Scan for the cell matching the given text and deliver its [x, y] coordinate at center. 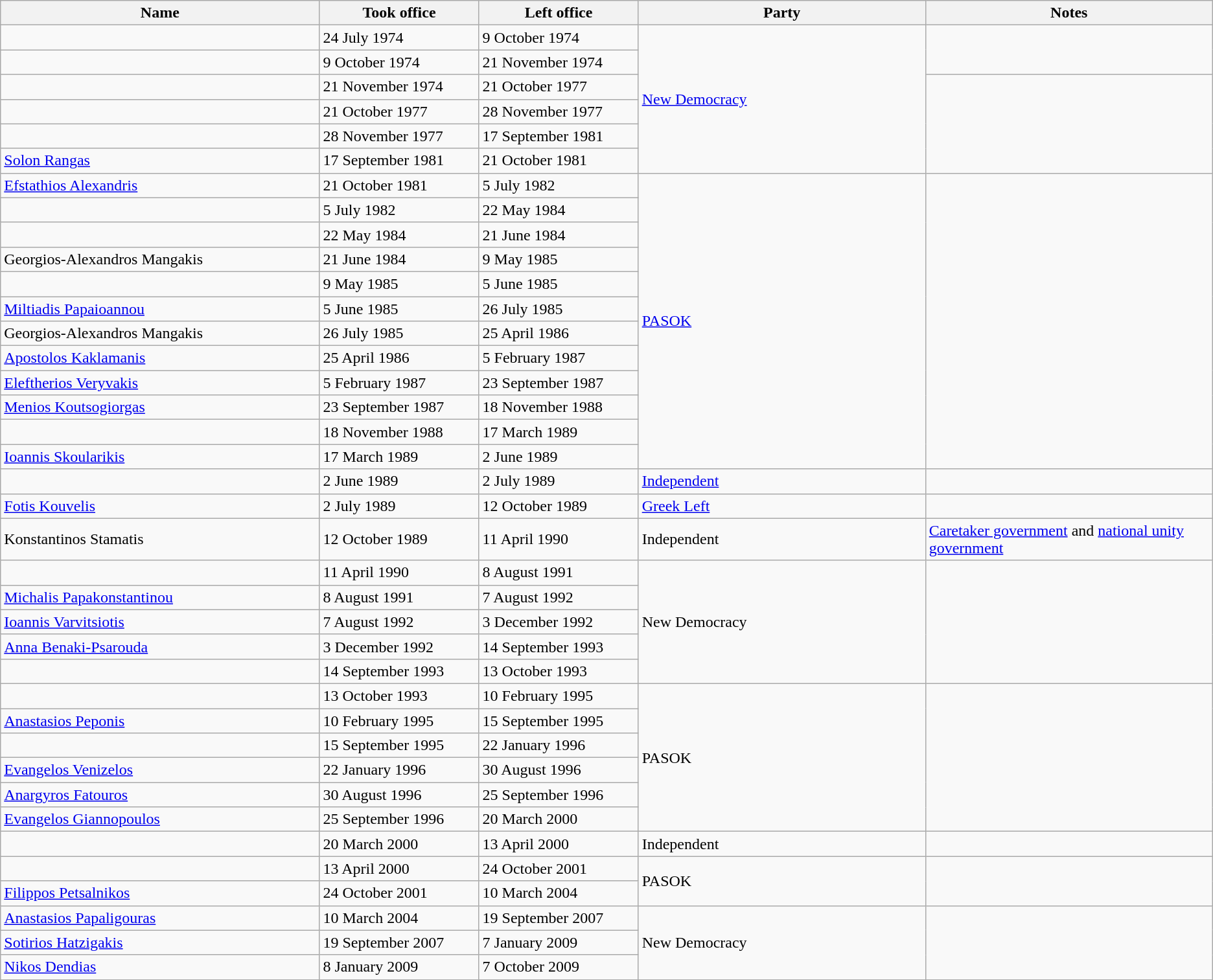
Name [160, 13]
Anna Benaki-Psarouda [160, 646]
24 July 1974 [399, 38]
Caretaker government and national unity government [1069, 539]
Anastasios Papaligouras [160, 918]
Michalis Papakonstantinou [160, 597]
Fotis Kouvelis [160, 506]
Greek Left [781, 506]
7 October 2009 [559, 967]
Filippos Petsalnikos [160, 893]
Nikos Dendias [160, 967]
Konstantinos Stamatis [160, 539]
Ioannis Varvitsiotis [160, 622]
Solon Rangas [160, 161]
Took office [399, 13]
Notes [1069, 13]
Evangelos Giannopoulos [160, 819]
7 January 2009 [559, 942]
Menios Koutsogiorgas [160, 407]
Efstathios Alexandris [160, 185]
Ioannis Skoularikis [160, 457]
Apostolos Kaklamanis [160, 358]
Anastasios Peponis [160, 721]
8 January 2009 [399, 967]
Sotirios Hatzigakis [160, 942]
Miltiadis Papaioannou [160, 309]
Evangelos Venizelos [160, 770]
Left office [559, 13]
Eleftherios Veryvakis [160, 383]
Anargyros Fatouros [160, 795]
Party [781, 13]
